Detect which cell encompasses the target text, then output its (x, y) center coordinate. 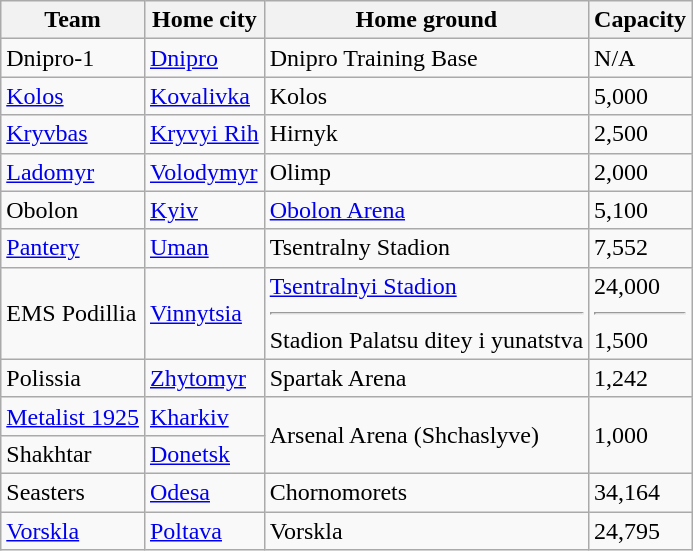
Dnipro (204, 58)
Kryvyi Rih (204, 134)
Donetsk (204, 454)
Capacity (640, 20)
Kharkiv (204, 416)
Obolon Arena (426, 210)
Vinnytsia (204, 313)
Poltava (204, 531)
Polissia (73, 378)
Zhytomyr (204, 378)
Dnipro-1 (73, 58)
Spartak Arena (426, 378)
Odesa (204, 492)
Pantery (73, 248)
7,552 (640, 248)
2,500 (640, 134)
2,000 (640, 172)
Olimp (426, 172)
Ladomyr (73, 172)
Metalist 1925 (73, 416)
Seasters (73, 492)
5,000 (640, 96)
Uman (204, 248)
Shakhtar (73, 454)
Kryvbas (73, 134)
1,000 (640, 435)
N/A (640, 58)
24,795 (640, 531)
34,164 (640, 492)
Home city (204, 20)
Dnipro Training Base (426, 58)
Volodymyr (204, 172)
EMS Podillia (73, 313)
Kyiv (204, 210)
Arsenal Arena (Shchaslyve) (426, 435)
Home ground (426, 20)
Kovalivka (204, 96)
Tsentralnyi StadionStadion Palatsu ditey i yunatstva (426, 313)
Obolon (73, 210)
5,100 (640, 210)
Hirnyk (426, 134)
24,0001,500 (640, 313)
1,242 (640, 378)
Team (73, 20)
Chornomorets (426, 492)
Tsentralny Stadion (426, 248)
